Return the (X, Y) coordinate for the center point of the cell that contains the specified text.  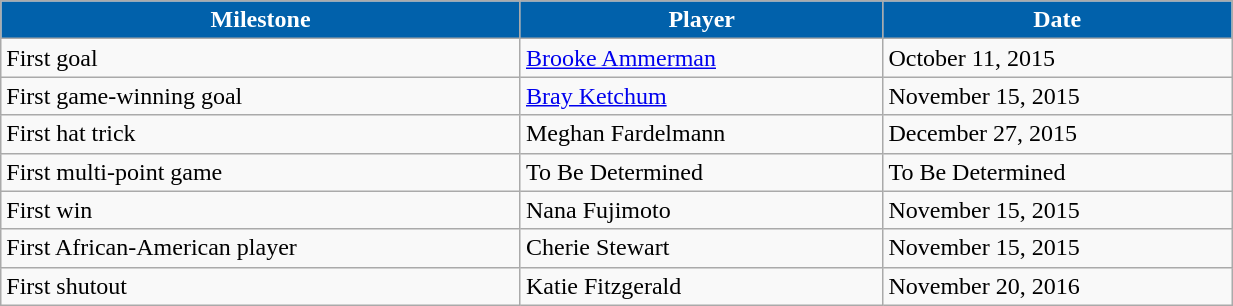
Cherie Stewart (701, 248)
December 27, 2015 (1058, 134)
First goal (261, 58)
Date (1058, 20)
First hat trick (261, 134)
November 20, 2016 (1058, 286)
First game-winning goal (261, 96)
Milestone (261, 20)
Nana Fujimoto (701, 210)
Katie Fitzgerald (701, 286)
Player (701, 20)
October 11, 2015 (1058, 58)
First African-American player (261, 248)
First shutout (261, 286)
Meghan Fardelmann (701, 134)
First win (261, 210)
Brooke Ammerman (701, 58)
Bray Ketchum (701, 96)
First multi-point game (261, 172)
